Capture the cell that displays the provided text and extract its [X, Y] central coordinate. 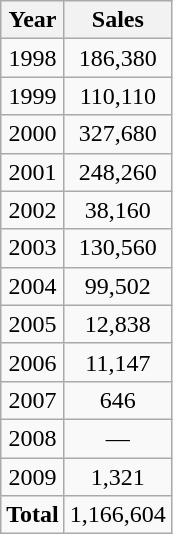
1999 [33, 96]
2005 [33, 324]
12,838 [118, 324]
327,680 [118, 134]
11,147 [118, 362]
2002 [33, 210]
2000 [33, 134]
186,380 [118, 58]
2003 [33, 248]
2009 [33, 477]
— [118, 438]
110,110 [118, 96]
248,260 [118, 172]
1,166,604 [118, 515]
2006 [33, 362]
38,160 [118, 210]
Year [33, 20]
99,502 [118, 286]
130,560 [118, 248]
Total [33, 515]
2008 [33, 438]
Sales [118, 20]
2007 [33, 400]
646 [118, 400]
1,321 [118, 477]
2004 [33, 286]
2001 [33, 172]
1998 [33, 58]
